Capture the cell that displays the provided text and extract its (X, Y) central coordinate. 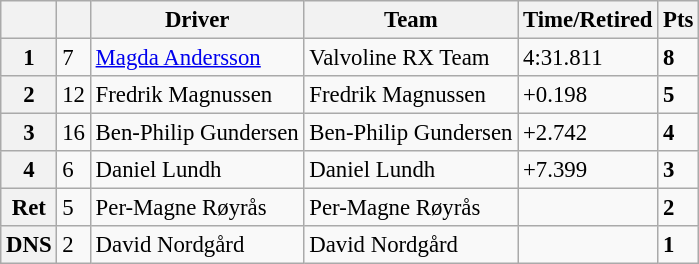
12 (74, 95)
Magda Andersson (197, 58)
Driver (197, 20)
Time/Retired (588, 20)
Team (411, 20)
+2.742 (588, 133)
Valvoline RX Team (411, 58)
Pts (678, 20)
16 (74, 133)
+0.198 (588, 95)
Ret (29, 208)
+7.399 (588, 170)
4:31.811 (588, 58)
6 (74, 170)
DNS (29, 245)
7 (74, 58)
8 (678, 58)
